Provide the [x, y] coordinate of the cell's center where the given text is located.  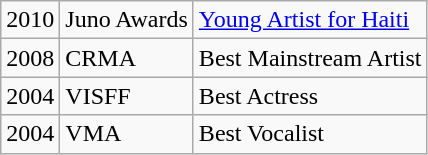
CRMA [127, 58]
VMA [127, 134]
VISFF [127, 96]
Best Vocalist [310, 134]
2010 [30, 20]
Best Actress [310, 96]
Young Artist for Haiti [310, 20]
Juno Awards [127, 20]
2008 [30, 58]
Best Mainstream Artist [310, 58]
